Capture the cell that displays the provided text and extract its [X, Y] central coordinate. 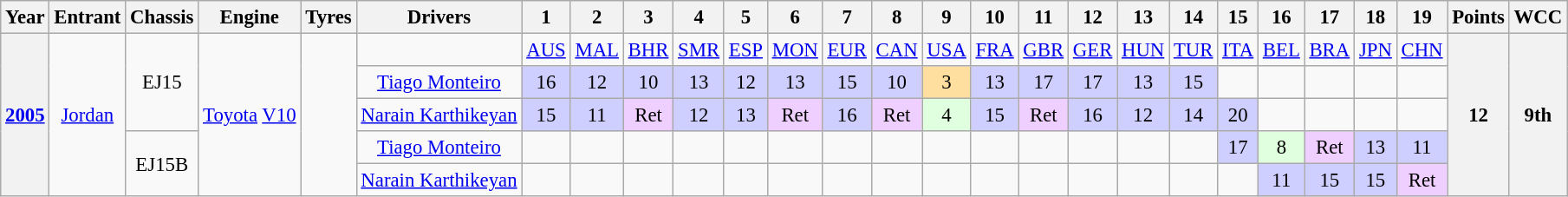
SMR [699, 50]
EJ15 [162, 83]
Chassis [162, 17]
TUR [1194, 50]
MON [795, 50]
CAN [896, 50]
Entrant [88, 17]
HUN [1143, 50]
6 [795, 17]
2 [596, 17]
1 [546, 17]
18 [1376, 17]
Year [25, 17]
Toyota V10 [250, 115]
Drivers [439, 17]
20 [1238, 115]
Jordan [88, 115]
GER [1093, 50]
9 [947, 17]
7 [847, 17]
9th [1538, 115]
Points [1479, 17]
19 [1422, 17]
GBR [1044, 50]
USA [947, 50]
ESP [745, 50]
AUS [546, 50]
Tyres [329, 17]
WCC [1538, 17]
EJ15B [162, 163]
JPN [1376, 50]
CHN [1422, 50]
5 [745, 17]
Engine [250, 17]
BRA [1330, 50]
MAL [596, 50]
2005 [25, 115]
FRA [995, 50]
ITA [1238, 50]
BHR [648, 50]
BEL [1282, 50]
EUR [847, 50]
